Scan for the cell matching the given text and deliver its [X, Y] coordinate at center. 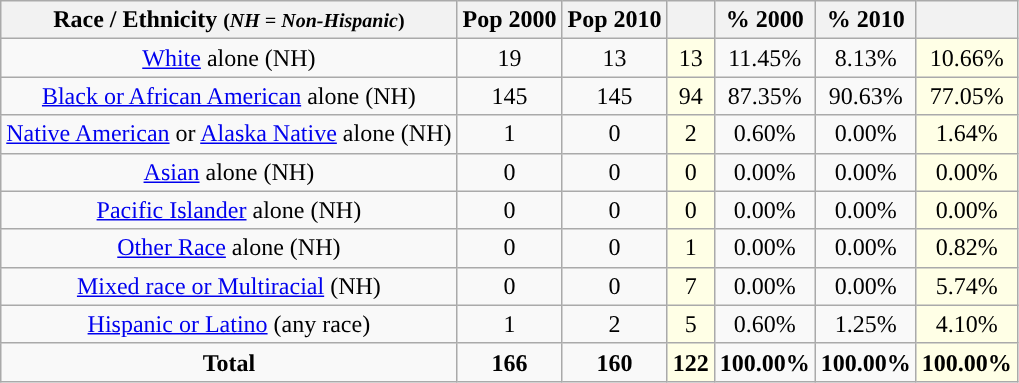
90.63% [866, 96]
1.64% [966, 134]
Mixed race or Multiracial (NH) [229, 286]
1.25% [866, 324]
% 2000 [764, 20]
87.35% [764, 96]
Black or African American alone (NH) [229, 96]
Other Race alone (NH) [229, 248]
4.10% [966, 324]
94 [690, 96]
0.82% [966, 248]
Total [229, 362]
77.05% [966, 96]
8.13% [866, 58]
5 [690, 324]
Pacific Islander alone (NH) [229, 210]
Pop 2000 [510, 20]
Native American or Alaska Native alone (NH) [229, 134]
122 [690, 362]
11.45% [764, 58]
Race / Ethnicity (NH = Non-Hispanic) [229, 20]
19 [510, 58]
Pop 2010 [614, 20]
160 [614, 362]
White alone (NH) [229, 58]
Hispanic or Latino (any race) [229, 324]
% 2010 [866, 20]
5.74% [966, 286]
Asian alone (NH) [229, 172]
7 [690, 286]
166 [510, 362]
10.66% [966, 58]
